Return [x, y] of the center of cell containing provided text 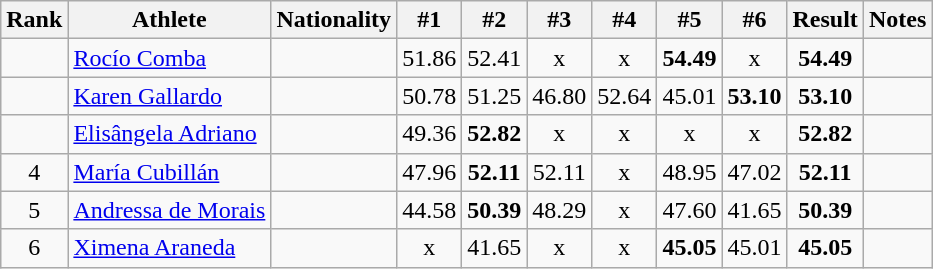
Karen Gallardo [170, 96]
44.58 [430, 210]
51.86 [430, 58]
#4 [624, 20]
6 [34, 248]
Rocío Comba [170, 58]
52.64 [624, 96]
47.60 [690, 210]
47.96 [430, 172]
#3 [560, 20]
47.02 [754, 172]
Ximena Araneda [170, 248]
#2 [494, 20]
5 [34, 210]
4 [34, 172]
Notes [897, 20]
Nationality [334, 20]
#1 [430, 20]
48.29 [560, 210]
49.36 [430, 134]
María Cubillán [170, 172]
Athlete [170, 20]
50.78 [430, 96]
51.25 [494, 96]
#6 [754, 20]
Elisângela Adriano [170, 134]
46.80 [560, 96]
52.41 [494, 58]
Result [825, 20]
#5 [690, 20]
Andressa de Morais [170, 210]
48.95 [690, 172]
Rank [34, 20]
